Return the [X, Y] coordinate for the center point of the cell that contains the specified text.  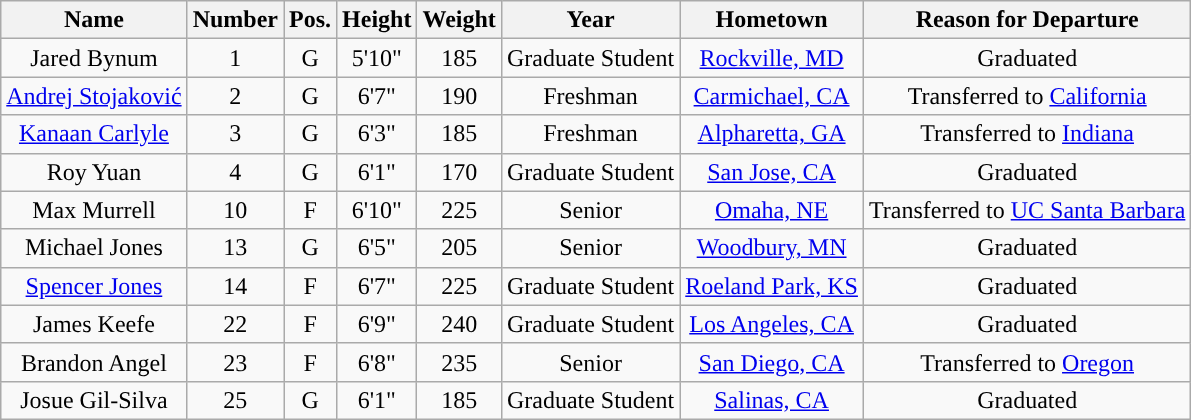
Andrej Stojaković [94, 96]
Roy Yuan [94, 172]
10 [235, 210]
Number [235, 20]
Woodbury, MN [772, 248]
Reason for Departure [1026, 20]
205 [459, 248]
Hometown [772, 20]
6'8" [377, 362]
Brandon Angel [94, 362]
22 [235, 324]
25 [235, 400]
Year [590, 20]
3 [235, 134]
235 [459, 362]
Omaha, NE [772, 210]
Transferred to UC Santa Barbara [1026, 210]
Max Murrell [94, 210]
14 [235, 286]
6'3" [377, 134]
Spencer Jones [94, 286]
Height [377, 20]
Rockville, MD [772, 58]
170 [459, 172]
Weight [459, 20]
Kanaan Carlyle [94, 134]
Transferred to Oregon [1026, 362]
Los Angeles, CA [772, 324]
Jared Bynum [94, 58]
Transferred to California [1026, 96]
1 [235, 58]
Roeland Park, KS [772, 286]
Alpharetta, GA [772, 134]
2 [235, 96]
San Jose, CA [772, 172]
13 [235, 248]
190 [459, 96]
6'5" [377, 248]
Carmichael, CA [772, 96]
6'10" [377, 210]
Name [94, 20]
James Keefe [94, 324]
Josue Gil-Silva [94, 400]
240 [459, 324]
Michael Jones [94, 248]
5'10" [377, 58]
San Diego, CA [772, 362]
Salinas, CA [772, 400]
4 [235, 172]
Pos. [310, 20]
Transferred to Indiana [1026, 134]
6'9" [377, 324]
23 [235, 362]
